Locate the cell with the specified text and output its [x, y] center coordinate. 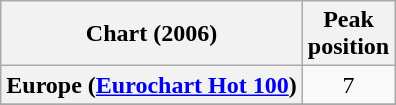
7 [348, 85]
Europe (Eurochart Hot 100) [152, 85]
Chart (2006) [152, 34]
Peakposition [348, 34]
